Pinpoint the cell where the given text exists, returning its [X, Y] midpoint coordinate. 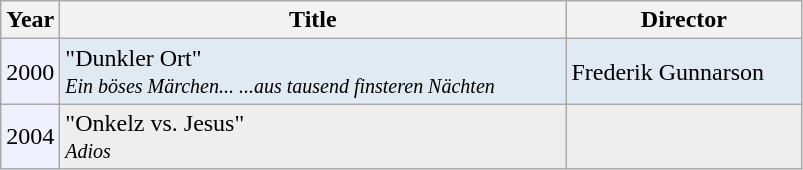
2004 [30, 136]
"Onkelz vs. Jesus"Adios [313, 136]
Director [684, 20]
Year [30, 20]
Frederik Gunnarson [684, 72]
"Dunkler Ort"Ein böses Märchen... ...aus tausend finsteren Nächten [313, 72]
Title [313, 20]
2000 [30, 72]
